From the cell containing the given text, extract its center point as (x, y) coordinate. 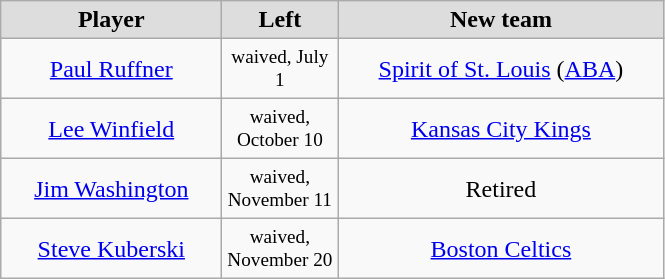
Left (280, 20)
Jim Washington (112, 189)
waived, July 1 (280, 69)
waived, October 10 (280, 129)
New team (501, 20)
Steve Kuberski (112, 249)
Player (112, 20)
Boston Celtics (501, 249)
Retired (501, 189)
Kansas City Kings (501, 129)
Paul Ruffner (112, 69)
Lee Winfield (112, 129)
waived, November 11 (280, 189)
Spirit of St. Louis (ABA) (501, 69)
waived, November 20 (280, 249)
